Determine the (X, Y) coordinate at the center of the cell enclosing the given text.  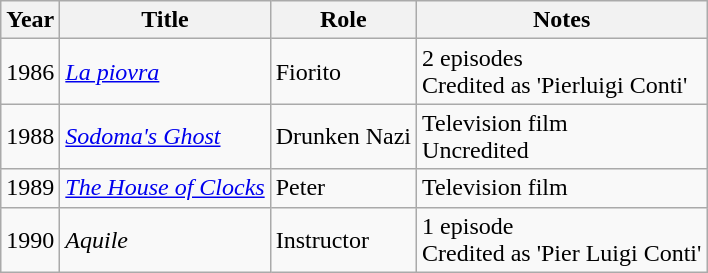
Sodoma's Ghost (165, 136)
2 episodesCredited as 'Pierluigi Conti' (562, 72)
Television filmUncredited (562, 136)
1989 (30, 188)
La piovra (165, 72)
Television film (562, 188)
Peter (343, 188)
Notes (562, 20)
Drunken Nazi (343, 136)
Fiorito (343, 72)
The House of Clocks (165, 188)
1990 (30, 240)
Aquile (165, 240)
Title (165, 20)
Year (30, 20)
Role (343, 20)
1988 (30, 136)
1 episodeCredited as 'Pier Luigi Conti' (562, 240)
1986 (30, 72)
Instructor (343, 240)
